Determine the [x, y] coordinate at the center of the cell enclosing the given text.  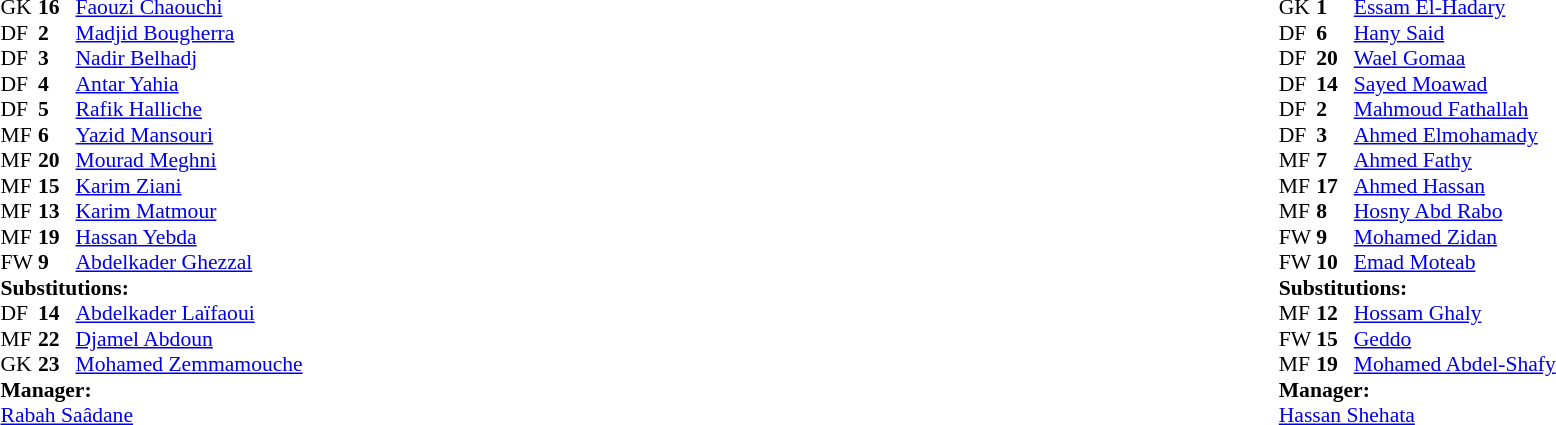
Yazid Mansouri [190, 135]
5 [57, 109]
10 [1335, 263]
GK [19, 365]
Madjid Bougherra [190, 33]
Ahmed Fathy [1455, 161]
Mohamed Abdel-Shafy [1455, 365]
22 [57, 339]
Nadir Belhadj [190, 59]
Hassan Yebda [190, 237]
Ahmed Elmohamady [1455, 135]
Abdelkader Ghezzal [190, 263]
8 [1335, 211]
Mahmoud Fathallah [1455, 109]
13 [57, 211]
Emad Moteab [1455, 263]
Hosny Abd Rabo [1455, 211]
Hossam Ghaly [1455, 313]
Mohamed Zidan [1455, 237]
12 [1335, 313]
Wael Gomaa [1455, 59]
Sayed Moawad [1455, 84]
Djamel Abdoun [190, 339]
Hany Said [1455, 33]
Karim Ziani [190, 186]
Abdelkader Laïfaoui [190, 313]
Mourad Meghni [190, 161]
Ahmed Hassan [1455, 186]
7 [1335, 161]
Karim Matmour [190, 211]
Mohamed Zemmamouche [190, 365]
17 [1335, 186]
Rafik Halliche [190, 109]
4 [57, 84]
Geddo [1455, 339]
23 [57, 365]
Antar Yahia [190, 84]
